Locate the cell with the specified text and output its [X, Y] center coordinate. 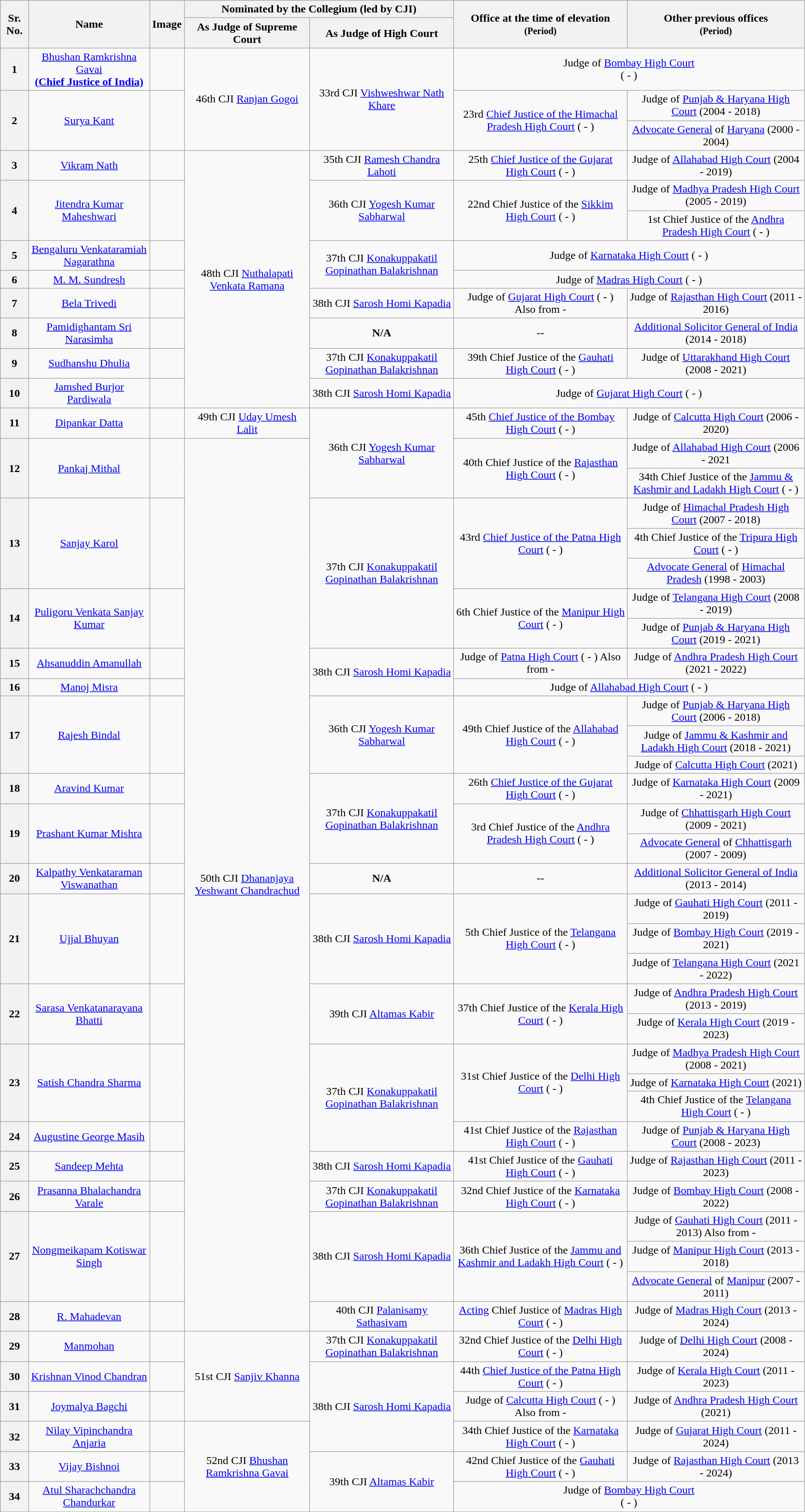
Dipankar Datta [89, 424]
Rajesh Bindal [89, 735]
48th CJI Nuthalapati Venkata Ramana [247, 280]
34th Chief Justice of the Jammu & Kashmir and Ladakh High Court ( - ) [716, 484]
43rd Chief Justice of the Patna High Court ( - ) [541, 544]
34th Chief Justice of the Karnataka High Court ( - ) [541, 1437]
32nd Chief Justice of the Delhi High Court ( - ) [541, 1346]
Judge of Gujarat High Court (2011 - 2024) [716, 1437]
32nd Chief Justice of the Karnataka High Court ( - ) [541, 1196]
Advocate General of Himachal Pradesh (1998 - 2003) [716, 573]
Judge of Uttarakhand High Court (2008 - 2021) [716, 363]
Aravind Kumar [89, 788]
Judge of Gauhati High Court (2011 - 2019) [716, 909]
Judge of Madhya Pradesh High Court (2008 - 2021) [716, 1058]
Judge of Telangana High Court (2008 - 2019) [716, 604]
Bhushan Ramkrishna Gavai(Chief Justice of India) [89, 69]
Judge of Delhi High Court (2008 - 2024) [716, 1346]
Prashant Kumar Mishra [89, 834]
Advocate General of Chhattisgarh (2007 - 2009) [716, 849]
Judge of Andhra Pradesh High Court (2021 - 2022) [716, 663]
Judge of Madhya Pradesh High Court (2005 - 2019) [716, 196]
Judge of Calcutta High Court (2006 - 2020) [716, 424]
41st Chief Justice of the Rajasthan High Court ( - ) [541, 1136]
Pankaj Mithal [89, 468]
Sanjay Karol [89, 544]
5th Chief Justice of the Telangana High Court ( - ) [541, 938]
Name [89, 24]
Judge of Patna High Court ( - ) Also from - [541, 663]
Sudhanshu Dhulia [89, 363]
Bengaluru Venkataramiah Nagarathna [89, 256]
Image [167, 24]
45th Chief Justice of the Bombay High Court ( - ) [541, 424]
Office at the time of elevation(Period) [541, 24]
Additional Solicitor General of India (2013 - 2014) [716, 879]
12 [15, 468]
9 [15, 363]
1 [15, 69]
Krishnan Vinod Chandran [89, 1377]
Judge of Karnataka High Court ( - ) [629, 256]
20 [15, 879]
Nominated by the Collegium (led by CJI) [319, 9]
Kalpathy Venkataraman Viswanathan [89, 879]
Sandeep Mehta [89, 1166]
28 [15, 1317]
Additional Solicitor General of India (2014 - 2018) [716, 333]
4th Chief Justice of the Tripura High Court ( - ) [716, 544]
49th CJI Uday Umesh Lalit [247, 424]
32 [15, 1437]
15 [15, 663]
Judge of Punjab & Haryana High Court (2019 - 2021) [716, 633]
4 [15, 210]
Manoj Misra [89, 687]
3 [15, 165]
Augustine George Masih [89, 1136]
51st CJI Sanjiv Khanna [247, 1377]
Judge of Madras High Court (2013 - 2024) [716, 1317]
23rd Chief Justice of the Himachal Pradesh High Court ( - ) [541, 120]
50th CJI Dhananjaya Yeshwant Chandrachud [247, 885]
22nd Chief Justice of the Sikkim High Court ( - ) [541, 210]
Judge of Rajasthan High Court (2013 - 2024) [716, 1466]
Judge of Karnataka High Court (2009 - 2021) [716, 788]
1st Chief Justice of the Andhra Pradesh High Court ( - ) [716, 225]
17 [15, 735]
40th Chief Justice of the Rajasthan High Court ( - ) [541, 468]
19 [15, 834]
Vijay Bishnoi [89, 1466]
Advocate General of Haryana (2000 - 2004) [716, 136]
Ujjal Bhuyan [89, 938]
Acting Chief Justice of Madras High Court ( - ) [541, 1317]
8 [15, 333]
36th Chief Justice of the Jammu and Kashmir and Ladakh High Court ( - ) [541, 1256]
Judge of Kerala High Court (2019 - 2023) [716, 1029]
42nd Chief Justice of the Gauhati High Court ( - ) [541, 1466]
Prasanna Bhalachandra Varale [89, 1196]
Judge of Karnataka High Court (2021) [716, 1082]
Sarasa Venkatanarayana Bhatti [89, 1014]
Judge of Calcutta High Court ( - ) Also from - [541, 1406]
Judge of Jammu & Kashmir and Ladakh High Court (2018 - 2021) [716, 741]
14 [15, 618]
3rd Chief Justice of the Andhra Pradesh High Court ( - ) [541, 834]
Pamidighantam Sri Narasimha [89, 333]
Nilay Vipinchandra Anjaria [89, 1437]
52nd CJI Bhushan Ramkrishna Gavai [247, 1466]
39th Chief Justice of the Gauhati High Court ( - ) [541, 363]
16 [15, 687]
Judge of Andhra Pradesh High Court (2021) [716, 1406]
Judge of Bombay High Court (2019 - 2021) [716, 938]
Surya Kant [89, 120]
22 [15, 1014]
31 [15, 1406]
37th Chief Justice of the Kerala High Court ( - ) [541, 1014]
10 [15, 393]
Judge of Gauhati High Court (2011 - 2013) Also from - [716, 1226]
35th CJI Ramesh Chandra Lahoti [382, 165]
24 [15, 1136]
33rd CJI Vishweshwar Nath Khare [382, 99]
Judge of Punjab & Haryana High Court (2008 - 2023) [716, 1136]
Judge of Andhra Pradesh High Court (2013 - 2019) [716, 998]
25 [15, 1166]
Judge of Telangana High Court (2021 - 2022) [716, 969]
As Judge of Supreme Court [247, 33]
Judge of Allahabad High Court (2004 - 2019) [716, 165]
49th Chief Justice of the Allahabad High Court ( - ) [541, 735]
44th Chief Justice of the Patna High Court ( - ) [541, 1377]
5 [15, 256]
Judge of Gujarat High Court ( - ) [629, 393]
30 [15, 1377]
Bela Trivedi [89, 303]
46th CJI Ranjan Gogoi [247, 99]
13 [15, 544]
Ahsanuddin Amanullah [89, 663]
Atul Sharachchandra Chandurkar [89, 1497]
Judge of Rajasthan High Court (2011 - 2016) [716, 303]
Vikram Nath [89, 165]
18 [15, 788]
Judge of Madras High Court ( - ) [629, 279]
Judge of Bombay High Court (2008 - 2022) [716, 1196]
26th Chief Justice of the Gujarat High Court ( - ) [541, 788]
Nongmeikapam Kotiswar Singh [89, 1256]
Manmohan [89, 1346]
41st Chief Justice of the Gauhati High Court ( - ) [541, 1166]
Judge of Gujarat High Court ( - ) Also from - [541, 303]
Joymalya Bagchi [89, 1406]
4th Chief Justice of the Telangana High Court ( - ) [716, 1106]
Judge of Allahabad High Court (2006 - 2021 [716, 453]
6 [15, 279]
27 [15, 1256]
As Judge of High Court [382, 33]
Judge of Calcutta High Court (2021) [716, 765]
31st Chief Justice of the Delhi High Court ( - ) [541, 1082]
Judge of Chhattisgarh High Court (2009 - 2021) [716, 819]
21 [15, 938]
23 [15, 1082]
M. M. Sundresh [89, 279]
Jitendra Kumar Maheshwari [89, 210]
6th Chief Justice of the Manipur High Court ( - ) [541, 618]
Judge of Kerala High Court (2011 - 2023) [716, 1377]
40th CJI Palanisamy Sathasivam [382, 1317]
Judge of Himachal Pradesh High Court (2007 - 2018) [716, 513]
Judge of Punjab & Haryana High Court (2004 - 2018) [716, 105]
Jamshed Burjor Pardiwala [89, 393]
34 [15, 1497]
Satish Chandra Sharma [89, 1082]
Other previous offices(Period) [716, 24]
Judge of Punjab & Haryana High Court (2006 - 2018) [716, 711]
2 [15, 120]
Judge of Rajasthan High Court (2011 - 2023) [716, 1166]
25th Chief Justice of the Gujarat High Court ( - ) [541, 165]
R. Mahadevan [89, 1317]
26 [15, 1196]
Advocate General of Manipur (2007 - 2011) [716, 1286]
Judge of Allahabad High Court ( - ) [629, 687]
29 [15, 1346]
Puligoru Venkata Sanjay Kumar [89, 618]
Judge of Manipur High Court (2013 - 2018) [716, 1256]
7 [15, 303]
Sr. No. [15, 24]
11 [15, 424]
33 [15, 1466]
